Provide the [x, y] coordinate of the cell's center where the given text is located.  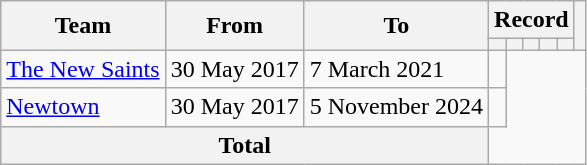
5 November 2024 [396, 107]
7 March 2021 [396, 69]
From [234, 26]
Total [245, 145]
Team [83, 26]
The New Saints [83, 69]
To [396, 26]
Newtown [83, 107]
Record [532, 20]
